Search for the cell housing the specified text and yield its [x, y] center coordinate. 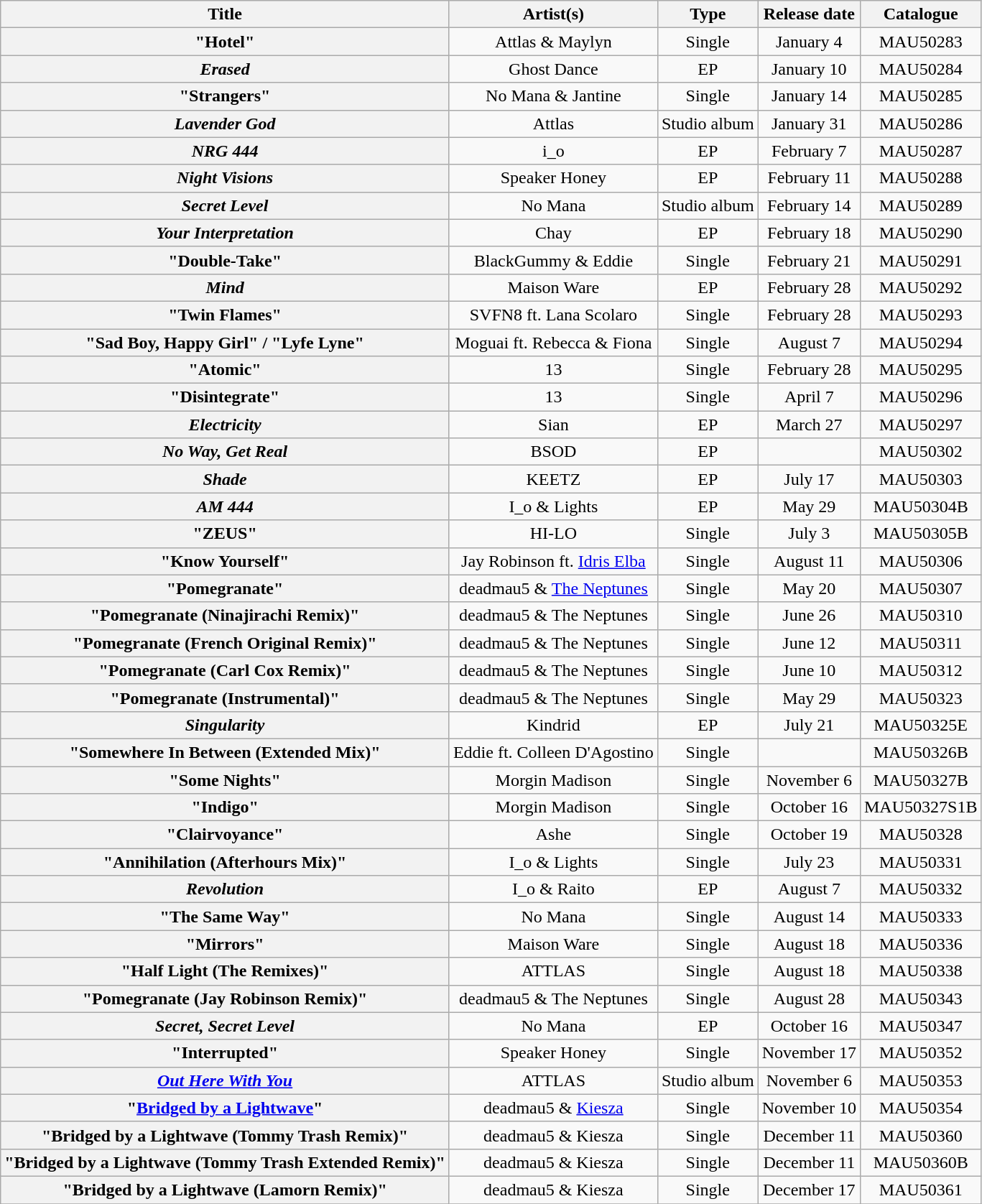
April 7 [809, 397]
MAU50296 [920, 397]
"Know Yourself" [226, 561]
Catalogue [920, 14]
Jay Robinson ft. Idris Elba [553, 561]
KEETZ [553, 479]
October 19 [809, 835]
March 27 [809, 425]
MAU50283 [920, 42]
MAU50360 [920, 1135]
MAU50285 [920, 96]
"Interrupted" [226, 1053]
"Pomegranate (Ninajirachi Remix)" [226, 616]
Secret Level [226, 205]
February 7 [809, 151]
Sian [553, 425]
August 14 [809, 917]
MAU50353 [920, 1080]
"Mirrors" [226, 944]
i_o [553, 151]
Your Interpretation [226, 233]
July 21 [809, 725]
"Double-Take" [226, 260]
Revolution [226, 889]
MAU50284 [920, 69]
MAU50325E [920, 725]
June 26 [809, 616]
MAU50327S1B [920, 807]
Ashe [553, 835]
"Indigo" [226, 807]
MAU50289 [920, 205]
MAU50352 [920, 1053]
Type [708, 14]
MAU50354 [920, 1108]
MAU50327B [920, 779]
"ZEUS" [226, 534]
AM 444 [226, 506]
Attlas & Maylyn [553, 42]
Singularity [226, 725]
MAU50288 [920, 178]
MAU50291 [920, 260]
MAU50287 [920, 151]
June 10 [809, 670]
Lavender God [226, 124]
January 14 [809, 96]
MAU50286 [920, 124]
"Bridged by a Lightwave (Lamorn Remix)" [226, 1190]
Ghost Dance [553, 69]
"Disintegrate" [226, 397]
"Pomegranate (Jay Robinson Remix)" [226, 999]
Chay [553, 233]
August 28 [809, 999]
"Strangers" [226, 96]
MAU50294 [920, 343]
"Bridged by a Lightwave" [226, 1108]
January 31 [809, 124]
MAU50290 [920, 233]
I_o & Raito [553, 889]
"Pomegranate" [226, 588]
July 3 [809, 534]
November 17 [809, 1053]
Eddie ft. Colleen D'Agostino [553, 752]
Attlas [553, 124]
SVFN8 ft. Lana Scolaro [553, 315]
"Clairvoyance" [226, 835]
MAU50304B [920, 506]
"Pomegranate (Carl Cox Remix)" [226, 670]
MAU50347 [920, 1026]
Secret, Secret Level [226, 1026]
MAU50295 [920, 370]
February 11 [809, 178]
MAU50323 [920, 698]
May 20 [809, 588]
Mind [226, 287]
November 10 [809, 1108]
Night Visions [226, 178]
January 4 [809, 42]
February 18 [809, 233]
Electricity [226, 425]
July 23 [809, 862]
"The Same Way" [226, 917]
"Atomic" [226, 370]
Artist(s) [553, 14]
Kindrid [553, 725]
MAU50305B [920, 534]
MAU50297 [920, 425]
Shade [226, 479]
MAU50312 [920, 670]
MAU50336 [920, 944]
December 17 [809, 1190]
MAU50332 [920, 889]
"Annihilation (Afterhours Mix)" [226, 862]
MAU50292 [920, 287]
July 17 [809, 479]
MAU50307 [920, 588]
"Hotel" [226, 42]
MAU50328 [920, 835]
February 14 [809, 205]
"Sad Boy, Happy Girl" / "Lyfe Lyne" [226, 343]
BlackGummy & Eddie [553, 260]
June 12 [809, 643]
Release date [809, 14]
"Pomegranate (Instrumental)" [226, 698]
"Half Light (The Remixes)" [226, 971]
BSOD [553, 452]
MAU50338 [920, 971]
MAU50331 [920, 862]
"Somewhere In Between (Extended Mix)" [226, 752]
"Some Nights" [226, 779]
MAU50303 [920, 479]
"Pomegranate (French Original Remix)" [226, 643]
Title [226, 14]
August 11 [809, 561]
MAU50343 [920, 999]
MAU50326B [920, 752]
No Mana & Jantine [553, 96]
"Bridged by a Lightwave (Tommy Trash Remix)" [226, 1135]
MAU50293 [920, 315]
"Twin Flames" [226, 315]
February 21 [809, 260]
Erased [226, 69]
HI-LO [553, 534]
MAU50360B [920, 1162]
MAU50302 [920, 452]
"Bridged by a Lightwave (Tommy Trash Extended Remix)" [226, 1162]
January 10 [809, 69]
No Way, Get Real [226, 452]
MAU50310 [920, 616]
MAU50306 [920, 561]
MAU50333 [920, 917]
NRG 444 [226, 151]
Out Here With You [226, 1080]
MAU50361 [920, 1190]
MAU50311 [920, 643]
Moguai ft. Rebecca & Fiona [553, 343]
